Scan for the cell matching the given text and deliver its [x, y] coordinate at center. 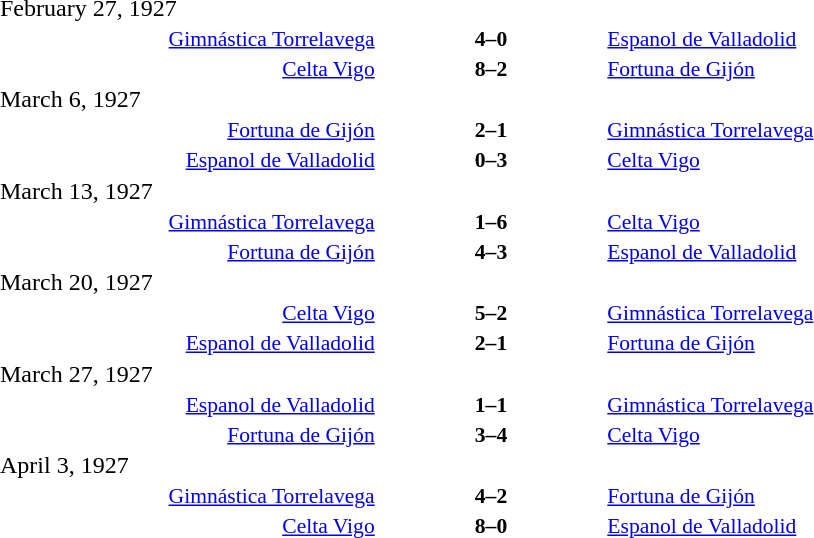
4–3 [492, 252]
1–6 [492, 222]
4–2 [492, 496]
0–3 [492, 160]
3–4 [492, 434]
5–2 [492, 313]
1–1 [492, 404]
4–0 [492, 38]
8–2 [492, 68]
